Identify which cell holds the provided text, then report its (X, Y) central coordinate. 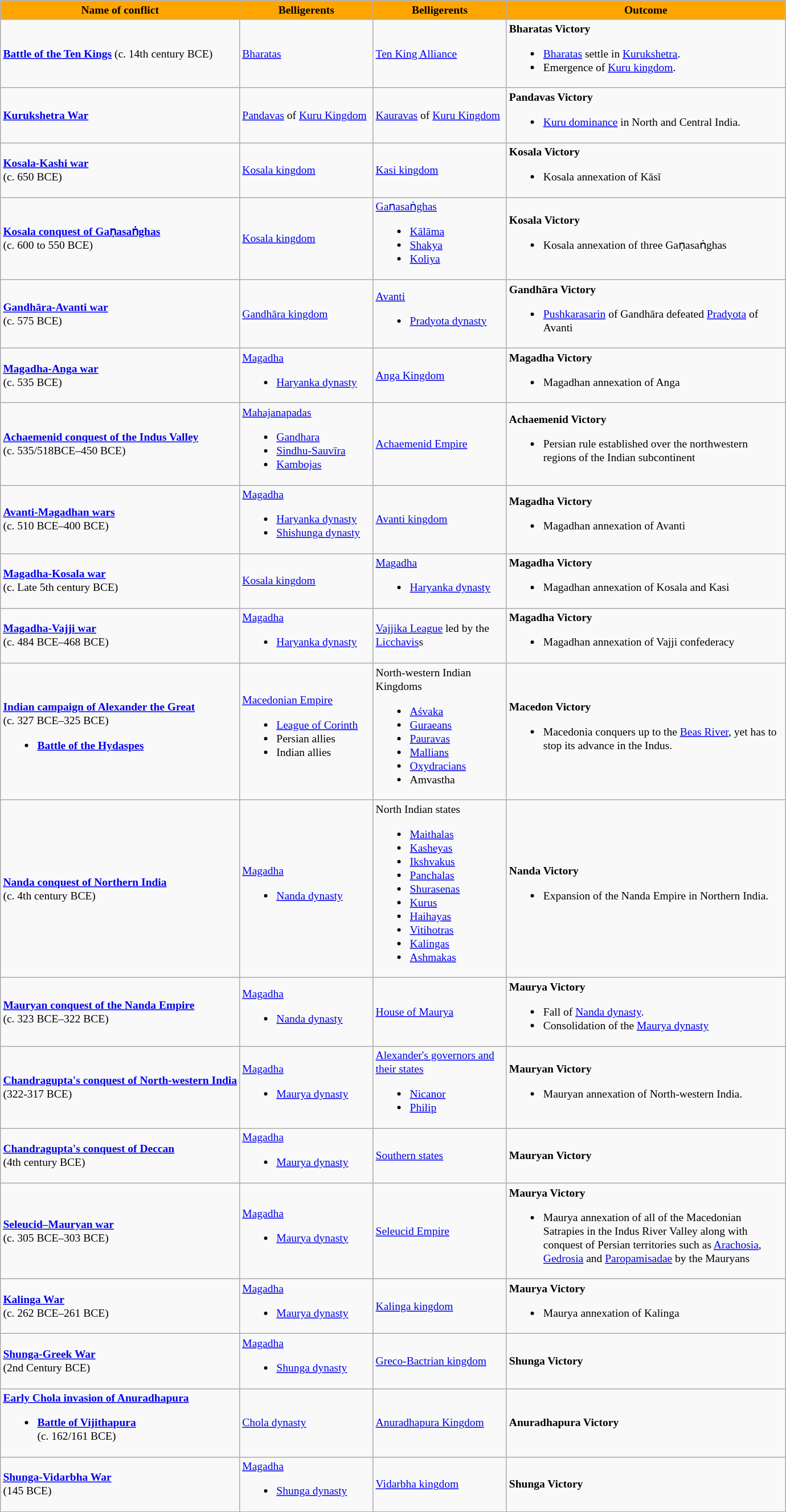
GaṇasaṅghasKālāmaShakyaKoliya (440, 239)
Gandhāra VictoryPushkarasarin of Gandhāra defeated Pradyota of Avanti (646, 314)
Outcome (646, 10)
Early Chola invasion of AnuradhapuraBattle of Vijithapura(c. 162/161 BCE) (120, 1423)
Indian campaign of Alexander the Great(c. 327 BCE–325 BCE)Battle of the Hydaspes (120, 732)
Magadha VictoryMagadhan annexation of Vajji confederacy (646, 636)
Gandhāra kingdom (306, 314)
Kosala conquest of Gaṇasaṅghas(c. 600 to 550 BCE) (120, 239)
Macedonian EmpireLeague of CorinthPersian alliesIndian allies (306, 732)
MagadhaHaryanka dynastyShishunga dynasty (306, 519)
Magadha VictoryMagadhan annexation of Anga (646, 375)
Nanda conquest of Northern India(c. 4th century BCE) (120, 889)
Anga Kingdom (440, 375)
Kasi kingdom (440, 170)
Kalinga War(c. 262 BCE–261 BCE) (120, 1306)
Achaemenid conquest of the Indus Valley(c. 535/518BCE–450 BCE) (120, 444)
Nanda VictoryExpansion of the Nanda Empire in Northern India. (646, 889)
Macedon VictoryMacedonia conquers up to the Beas River, yet has to stop its advance in the Indus. (646, 732)
Magadha VictoryMagadhan annexation of Kosala and Kasi (646, 581)
North Indian statesMaithalasKasheyasIkshvakusPanchalasShurasenasKurusHaihayasVitihotrasKalingasAshmakas (440, 889)
Chola dynasty (306, 1423)
Mauryan Victory (646, 1156)
Mauryan conquest of the Nanda Empire(c. 323 BCE–322 BCE) (120, 1012)
Avanti-Magadhan wars(c. 510 BCE–400 BCE) (120, 519)
Maurya VictoryFall of Nanda dynasty.Consolidation of the Maurya dynasty (646, 1012)
Maurya VictoryMaurya annexation of Kalinga (646, 1306)
Magadha-Kosala war(c. Late 5th century BCE) (120, 581)
Southern states (440, 1156)
Avanti kingdom (440, 519)
Name of conflict (120, 10)
Pandavas VictoryKuru dominance in North and Central India. (646, 115)
North-western Indian KingdomsAśvakaGuraeansPauravasMalliansOxydraciansAmvastha (440, 732)
MahajanapadasGandharaSindhu-SauvīraKambojas (306, 444)
Achaemenid Empire (440, 444)
Kosala VictoryKosala annexation of three Gaṇasaṅghas (646, 239)
Chandragupta's conquest of North-western India(322-317 BCE) (120, 1087)
Kosala VictoryKosala annexation of Kāsī (646, 170)
Magadha-Anga war(c. 535 BCE) (120, 375)
Anuradhapura Kingdom (440, 1423)
Seleucid Empire (440, 1231)
Shunga-Vidarbha War(145 BCE) (120, 1484)
House of Maurya (440, 1012)
Magadha VictoryMagadhan annexation of Avanti (646, 519)
Alexander's governors and their statesNicanorPhilip (440, 1087)
Battle of the Ten Kings (c. 14th century BCE) (120, 54)
AvantiPradyota dynasty (440, 314)
Kauravas of Kuru Kingdom (440, 115)
Shunga-Greek War(2nd Century BCE) (120, 1361)
Mauryan VictoryMauryan annexation of North-western India. (646, 1087)
Kurukshetra War (120, 115)
Pandavas of Kuru Kingdom (306, 115)
Chandragupta's conquest of Deccan(4th century BCE) (120, 1156)
Anuradhapura Victory (646, 1423)
Achaemenid VictoryPersian rule established over the northwestern regions of the Indian subcontinent (646, 444)
Seleucid–Mauryan war(c. 305 BCE–303 BCE) (120, 1231)
Kalinga kingdom (440, 1306)
Ten King Alliance (440, 54)
Bharatas (306, 54)
Vajjika League led by the Licchaviss (440, 636)
Greco-Bactrian kingdom (440, 1361)
Kosala-Kashi war(c. 650 BCE) (120, 170)
Magadha-Vajji war(c. 484 BCE–468 BCE) (120, 636)
Bharatas VictoryBharatas settle in Kurukshetra.Emergence of Kuru kingdom. (646, 54)
Vidarbha kingdom (440, 1484)
Gandhāra-Avanti war(c. 575 BCE) (120, 314)
